Search for the cell housing the specified text and yield its [X, Y] center coordinate. 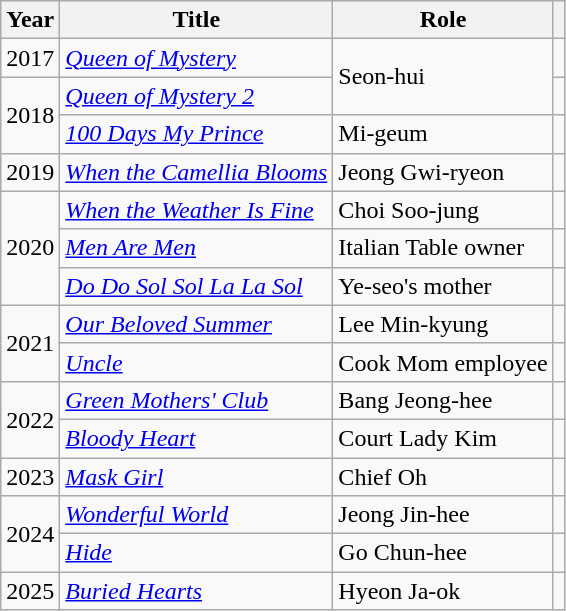
When the Weather Is Fine [196, 210]
Cook Mom employee [443, 362]
Our Beloved Summer [196, 324]
Lee Min-kyung [443, 324]
Uncle [196, 362]
2017 [30, 58]
Mi-geum [443, 134]
2018 [30, 115]
100 Days My Prince [196, 134]
Bang Jeong-hee [443, 400]
Italian Table owner [443, 248]
Title [196, 20]
2024 [30, 534]
2021 [30, 343]
2019 [30, 172]
Hide [196, 553]
2025 [30, 591]
Wonderful World [196, 515]
Queen of Mystery 2 [196, 96]
2023 [30, 477]
Buried Hearts [196, 591]
Green Mothers' Club [196, 400]
Year [30, 20]
Queen of Mystery [196, 58]
Seon-hui [443, 77]
When the Camellia Blooms [196, 172]
Choi Soo-jung [443, 210]
Role [443, 20]
2022 [30, 419]
Chief Oh [443, 477]
Mask Girl [196, 477]
Bloody Heart [196, 438]
Hyeon Ja-ok [443, 591]
Ye-seo's mother [443, 286]
Jeong Jin-hee [443, 515]
Jeong Gwi-ryeon [443, 172]
Do Do Sol Sol La La Sol [196, 286]
Go Chun-hee [443, 553]
Court Lady Kim [443, 438]
Men Are Men [196, 248]
2020 [30, 248]
